Search for the cell housing the specified text and yield its [X, Y] center coordinate. 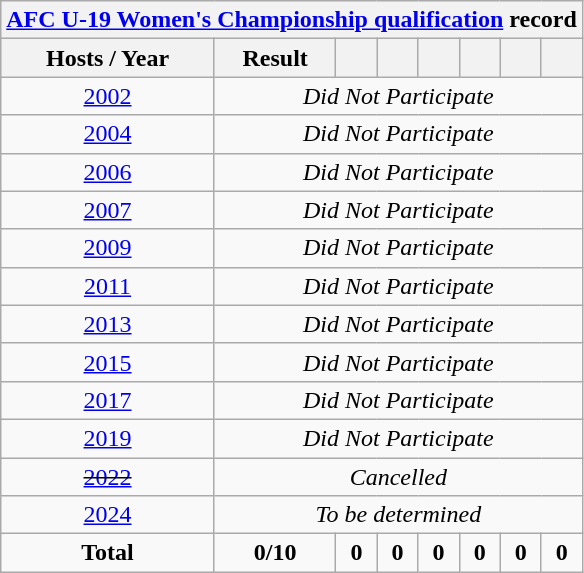
2015 [108, 362]
AFC U-19 Women's Championship qualification record [292, 20]
To be determined [398, 515]
2017 [108, 400]
2004 [108, 134]
2013 [108, 324]
Cancelled [398, 477]
2009 [108, 248]
0/10 [275, 553]
2011 [108, 286]
2019 [108, 438]
Result [275, 58]
Total [108, 553]
2007 [108, 210]
2022 [108, 477]
2006 [108, 172]
Hosts / Year [108, 58]
2002 [108, 96]
2024 [108, 515]
